Detect which cell encompasses the target text, then output its (x, y) center coordinate. 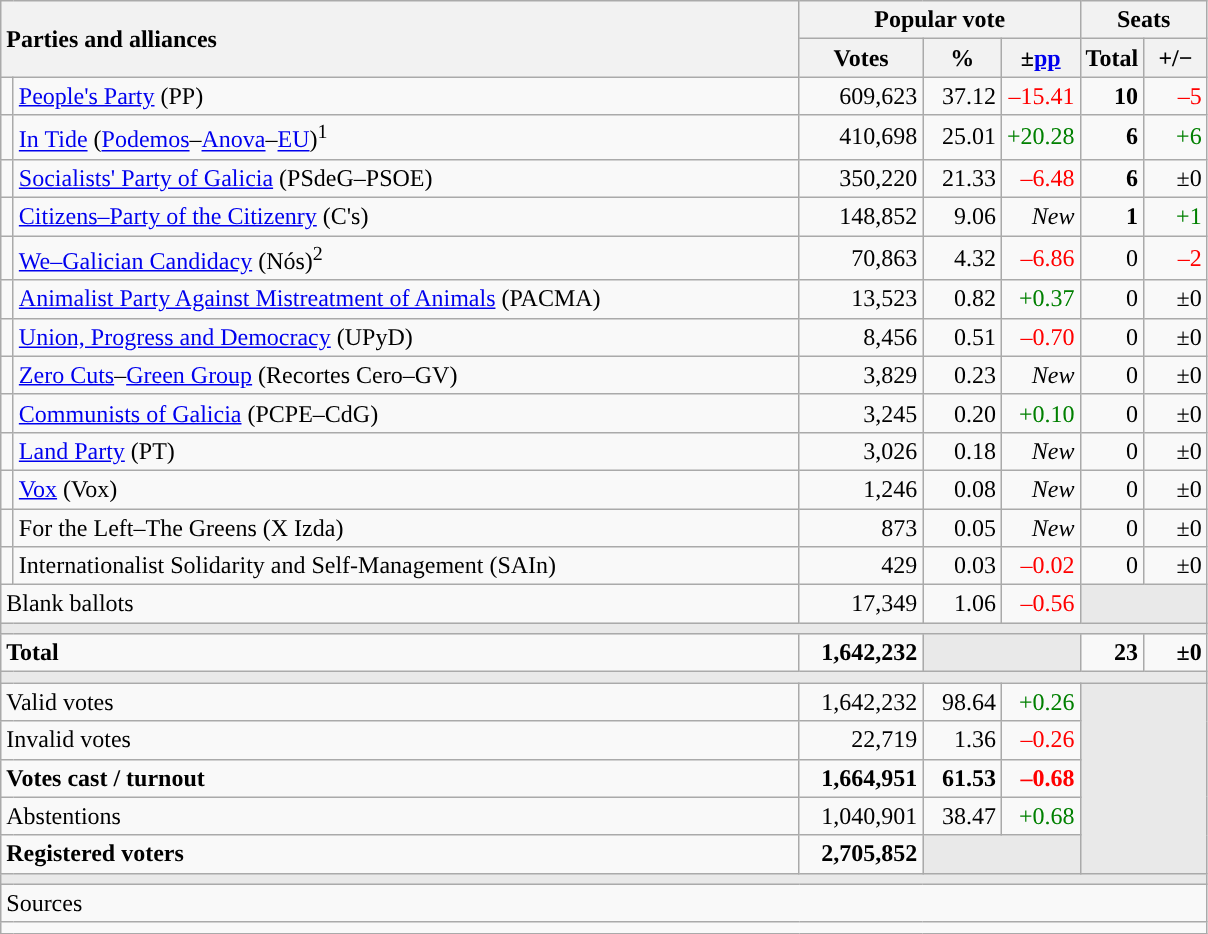
–0.26 (1040, 740)
+20.28 (1040, 138)
8,456 (861, 337)
9.06 (962, 217)
22,719 (861, 740)
Blank ballots (400, 604)
Valid votes (400, 702)
873 (861, 528)
Internationalist Solidarity and Self-Management (SAIn) (406, 566)
Votes (861, 58)
70,863 (861, 258)
–0.02 (1040, 566)
0.82 (962, 299)
% (962, 58)
21.33 (962, 178)
0.08 (962, 489)
0.23 (962, 375)
Votes cast / turnout (400, 778)
For the Left–The Greens (X Izda) (406, 528)
–6.86 (1040, 258)
23 (1112, 653)
98.64 (962, 702)
–6.48 (1040, 178)
609,623 (861, 96)
Seats (1144, 20)
+/− (1176, 58)
Land Party (PT) (406, 451)
Registered voters (400, 854)
We–Galician Candidacy (Nós)2 (406, 258)
Citizens–Party of the Citizenry (C's) (406, 217)
Communists of Galicia (PCPE–CdG) (406, 413)
–0.56 (1040, 604)
13,523 (861, 299)
Animalist Party Against Mistreatment of Animals (PACMA) (406, 299)
1,664,951 (861, 778)
+0.37 (1040, 299)
1,246 (861, 489)
0.03 (962, 566)
38.47 (962, 816)
25.01 (962, 138)
2,705,852 (861, 854)
1 (1112, 217)
In Tide (Podemos–Anova–EU)1 (406, 138)
1.06 (962, 604)
Parties and alliances (400, 39)
410,698 (861, 138)
1.36 (962, 740)
17,349 (861, 604)
+6 (1176, 138)
0.05 (962, 528)
429 (861, 566)
–0.68 (1040, 778)
Union, Progress and Democracy (UPyD) (406, 337)
350,220 (861, 178)
3,026 (861, 451)
–5 (1176, 96)
3,245 (861, 413)
Popular vote (940, 20)
+0.10 (1040, 413)
1,040,901 (861, 816)
–2 (1176, 258)
0.20 (962, 413)
Vox (Vox) (406, 489)
37.12 (962, 96)
Invalid votes (400, 740)
61.53 (962, 778)
–15.41 (1040, 96)
10 (1112, 96)
±pp (1040, 58)
Sources (604, 903)
+0.68 (1040, 816)
Zero Cuts–Green Group (Recortes Cero–GV) (406, 375)
148,852 (861, 217)
+1 (1176, 217)
+0.26 (1040, 702)
People's Party (PP) (406, 96)
Abstentions (400, 816)
4.32 (962, 258)
0.51 (962, 337)
Socialists' Party of Galicia (PSdeG–PSOE) (406, 178)
3,829 (861, 375)
0.18 (962, 451)
–0.70 (1040, 337)
